Output the [X, Y] coordinate of the center of the cell containing the given text.  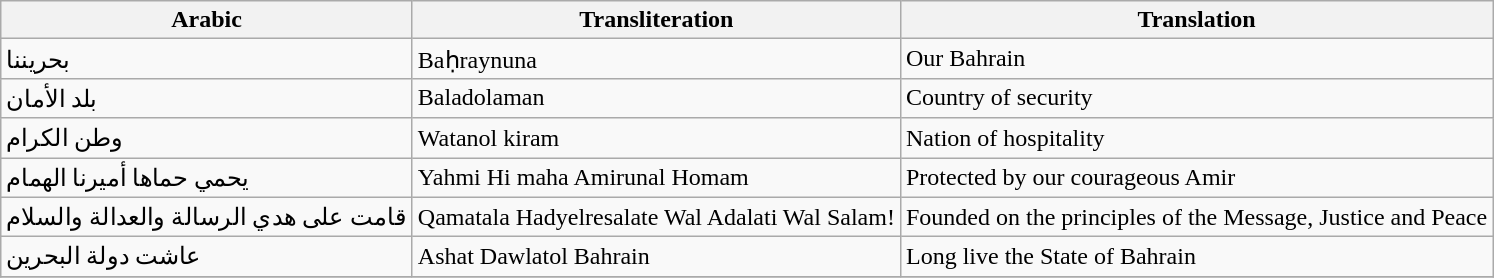
Founded on the principles of the Message, Justice and Peace [1196, 217]
Yahmi Hi maha Amirunal Homam [656, 178]
Our Bahrain [1196, 59]
عاشت دولة البحرين [207, 257]
بلد الأمان [207, 98]
Arabic [207, 20]
Watanol kiram [656, 138]
Protected by our courageous Amir [1196, 178]
يحمي حماها أميرنا الهمام [207, 178]
Country of security [1196, 98]
Baladolaman [656, 98]
بحريننا [207, 59]
قامت على هدي الرسالة والعدالة والسلام [207, 217]
Baḥraynuna [656, 59]
Translation [1196, 20]
Nation of hospitality [1196, 138]
Transliteration [656, 20]
Qamatala Hadyelresalate Wal Adalati Wal Salam! [656, 217]
Ashat Dawlatol Bahrain [656, 257]
Long live the State of Bahrain [1196, 257]
وطن الكرام [207, 138]
